Locate the cell with the specified text and output its [x, y] center coordinate. 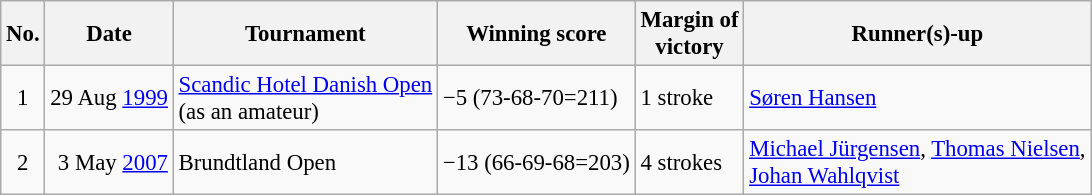
1 [23, 98]
29 Aug 1999 [109, 98]
−13 (66-69-68=203) [537, 162]
Runner(s)-up [918, 34]
Brundtland Open [305, 162]
Scandic Hotel Danish Open(as an amateur) [305, 98]
Margin ofvictory [690, 34]
No. [23, 34]
4 strokes [690, 162]
Winning score [537, 34]
−5 (73-68-70=211) [537, 98]
Tournament [305, 34]
2 [23, 162]
Søren Hansen [918, 98]
1 stroke [690, 98]
Michael Jürgensen, Thomas Nielsen, Johan Wahlqvist [918, 162]
Date [109, 34]
3 May 2007 [109, 162]
